Detect which cell encompasses the target text, then output its (X, Y) center coordinate. 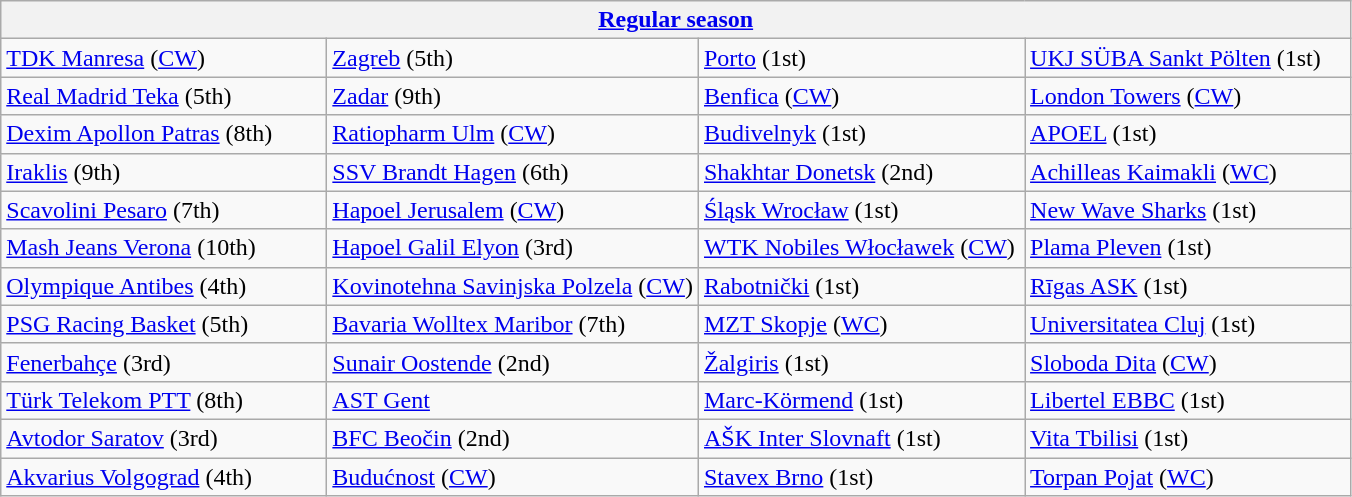
Benfica (CW) (861, 96)
Stavex Brno (1st) (861, 477)
Zagreb (5th) (513, 58)
Hapoel Galil Elyon (3rd) (513, 248)
Universitatea Cluj (1st) (1188, 324)
Scavolini Pesaro (7th) (164, 210)
London Towers (CW) (1188, 96)
Budućnost (CW) (513, 477)
TDK Manresa (CW) (164, 58)
AST Gent (513, 400)
Plama Pleven (1st) (1188, 248)
Shakhtar Donetsk (2nd) (861, 172)
Rabotnički (1st) (861, 286)
Hapoel Jerusalem (CW) (513, 210)
BFC Beočin (2nd) (513, 438)
Marc-Körmend (1st) (861, 400)
Akvarius Volgograd (4th) (164, 477)
Žalgiris (1st) (861, 362)
Porto (1st) (861, 58)
Sloboda Dita (CW) (1188, 362)
Real Madrid Teka (5th) (164, 96)
MZT Skopje (WC) (861, 324)
Vita Tbilisi (1st) (1188, 438)
Śląsk Wrocław (1st) (861, 210)
Türk Telekom PTT (8th) (164, 400)
Ratiopharm Ulm (CW) (513, 134)
Rīgas ASK (1st) (1188, 286)
Mash Jeans Verona (10th) (164, 248)
Libertel EBBC (1st) (1188, 400)
APOEL (1st) (1188, 134)
SSV Brandt Hagen (6th) (513, 172)
Bavaria Wolltex Maribor (7th) (513, 324)
Iraklis (9th) (164, 172)
Zadar (9th) (513, 96)
Torpan Pojat (WC) (1188, 477)
PSG Racing Basket (5th) (164, 324)
New Wave Sharks (1st) (1188, 210)
Kovinotehna Savinjska Polzela (CW) (513, 286)
Regular season (676, 20)
UKJ SÜBA Sankt Pölten (1st) (1188, 58)
Sunair Oostende (2nd) (513, 362)
Olympique Antibes (4th) (164, 286)
WTK Nobiles Włocławek (CW) (861, 248)
Fenerbahçe (3rd) (164, 362)
Avtodor Saratov (3rd) (164, 438)
AŠK Inter Slovnaft (1st) (861, 438)
Achilleas Kaimakli (WC) (1188, 172)
Budivelnyk (1st) (861, 134)
Dexim Apollon Patras (8th) (164, 134)
